Extract the (X, Y) coordinate from the center of the cell holding the provided text.  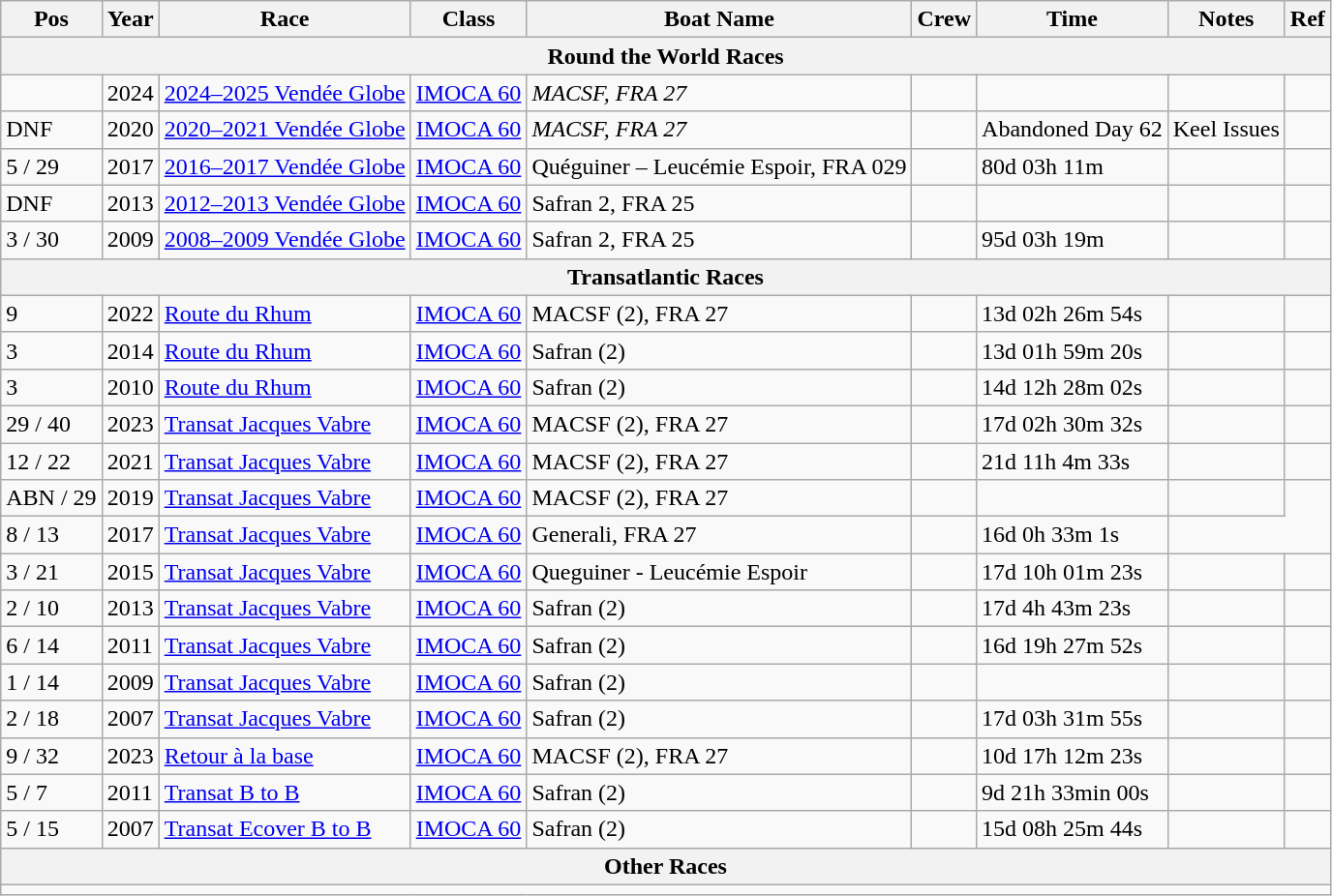
14d 12h 28m 02s (1073, 387)
Quéguiner – Leucémie Espoir, FRA 029 (719, 166)
95d 03h 19m (1073, 240)
16d 19h 27m 52s (1073, 645)
Round the World Races (666, 56)
29 / 40 (51, 424)
13d 02h 26m 54s (1073, 314)
Transatlantic Races (666, 277)
2015 (130, 572)
1 / 14 (51, 682)
9 / 32 (51, 756)
6 / 14 (51, 645)
3 / 30 (51, 240)
Transat Ecover B to B (285, 829)
2 / 10 (51, 609)
2014 (130, 350)
2020–2021 Vendée Globe (285, 130)
Ref (1307, 19)
2019 (130, 498)
Abandoned Day 62 (1073, 130)
16d 0h 33m 1s (1073, 535)
5 / 7 (51, 792)
17d 10h 01m 23s (1073, 572)
2008–2009 Vendée Globe (285, 240)
17d 03h 31m 55s (1073, 719)
3 / 21 (51, 572)
13d 01h 59m 20s (1073, 350)
2010 (130, 387)
Retour à la base (285, 756)
5 / 15 (51, 829)
10d 17h 12m 23s (1073, 756)
8 / 13 (51, 535)
2024 (130, 93)
17d 02h 30m 32s (1073, 424)
15d 08h 25m 44s (1073, 829)
12 / 22 (51, 462)
21d 11h 4m 33s (1073, 462)
2 / 18 (51, 719)
2016–2017 Vendée Globe (285, 166)
2020 (130, 130)
Queguiner - Leucémie Espoir (719, 572)
ABN / 29 (51, 498)
Keel Issues (1226, 130)
2024–2025 Vendée Globe (285, 93)
Year (130, 19)
Race (285, 19)
Notes (1226, 19)
Pos (51, 19)
5 / 29 (51, 166)
2012–2013 Vendée Globe (285, 203)
80d 03h 11m (1073, 166)
2022 (130, 314)
Boat Name (719, 19)
9 (51, 314)
Class (469, 19)
Transat B to B (285, 792)
Other Races (666, 866)
Generali, FRA 27 (719, 535)
Time (1073, 19)
2021 (130, 462)
17d 4h 43m 23s (1073, 609)
Crew (945, 19)
9d 21h 33min 00s (1073, 792)
